Capture the cell that displays the provided text and extract its [X, Y] central coordinate. 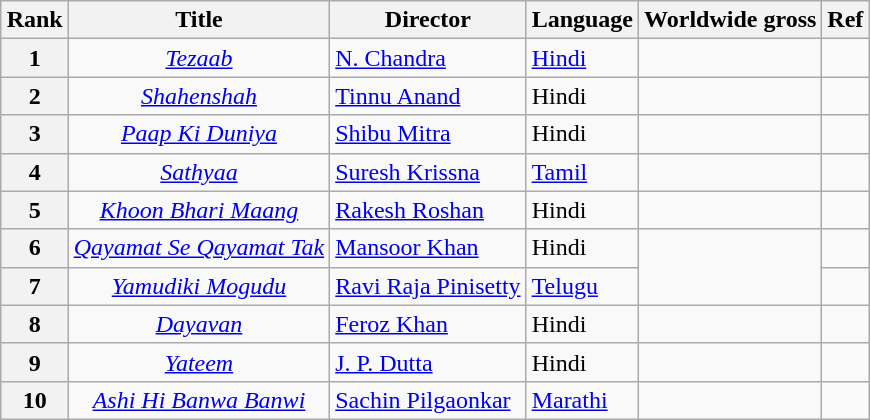
J. P. Dutta [428, 362]
Rakesh Roshan [428, 210]
Ashi Hi Banwa Banwi [198, 400]
Khoon Bhari Maang [198, 210]
Language [582, 20]
Shibu Mitra [428, 134]
N. Chandra [428, 58]
7 [34, 286]
Yateem [198, 362]
Tamil [582, 172]
Telugu [582, 286]
Marathi [582, 400]
5 [34, 210]
8 [34, 324]
6 [34, 248]
Ravi Raja Pinisetty [428, 286]
Title [198, 20]
Paap Ki Duniya [198, 134]
Worldwide gross [730, 20]
Mansoor Khan [428, 248]
Yamudiki Mogudu [198, 286]
Dayavan [198, 324]
Sathyaa [198, 172]
Qayamat Se Qayamat Tak [198, 248]
10 [34, 400]
4 [34, 172]
Feroz Khan [428, 324]
Rank [34, 20]
Suresh Krissna [428, 172]
Sachin Pilgaonkar [428, 400]
1 [34, 58]
Tezaab [198, 58]
Director [428, 20]
2 [34, 96]
Ref [846, 20]
Shahenshah [198, 96]
3 [34, 134]
Tinnu Anand [428, 96]
9 [34, 362]
